Search for the cell housing the specified text and yield its [x, y] center coordinate. 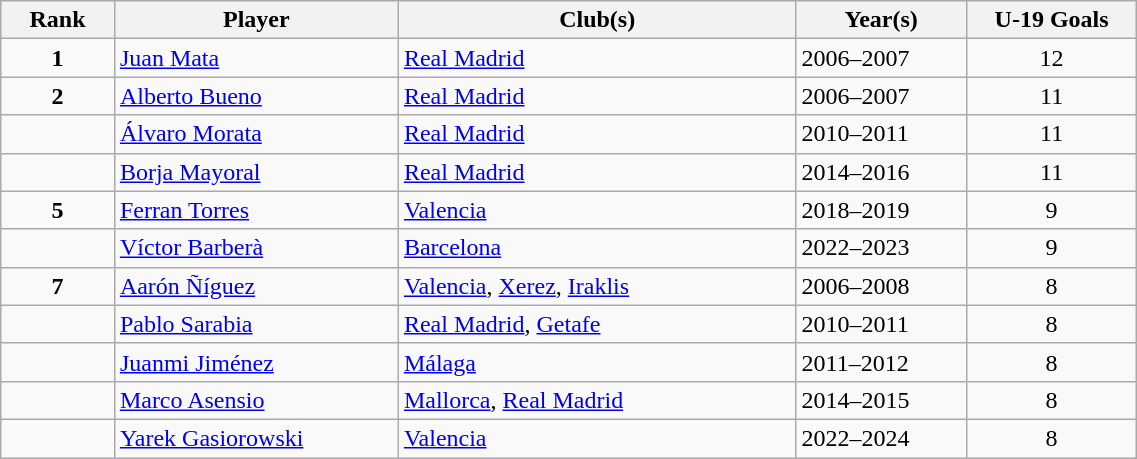
Ferran Torres [256, 210]
2011–2012 [881, 362]
Juan Mata [256, 58]
Rank [58, 20]
Valencia, Xerez, Iraklis [597, 286]
Borja Mayoral [256, 172]
Víctor Barberà [256, 248]
2022–2023 [881, 248]
Pablo Sarabia [256, 324]
2 [58, 96]
Alberto Bueno [256, 96]
Málaga [597, 362]
5 [58, 210]
2018–2019 [881, 210]
Álvaro Morata [256, 134]
Aarón Ñíguez [256, 286]
2014–2015 [881, 400]
7 [58, 286]
Club(s) [597, 20]
12 [1051, 58]
Juanmi Jiménez [256, 362]
2022–2024 [881, 438]
Real Madrid, Getafe [597, 324]
Mallorca, Real Madrid [597, 400]
Barcelona [597, 248]
Yarek Gasiorowski [256, 438]
2006–2008 [881, 286]
Marco Asensio [256, 400]
Player [256, 20]
U-19 Goals [1051, 20]
1 [58, 58]
2014–2016 [881, 172]
Year(s) [881, 20]
